Find where the given text appears and provide that cell's center as [x, y] coordinate. 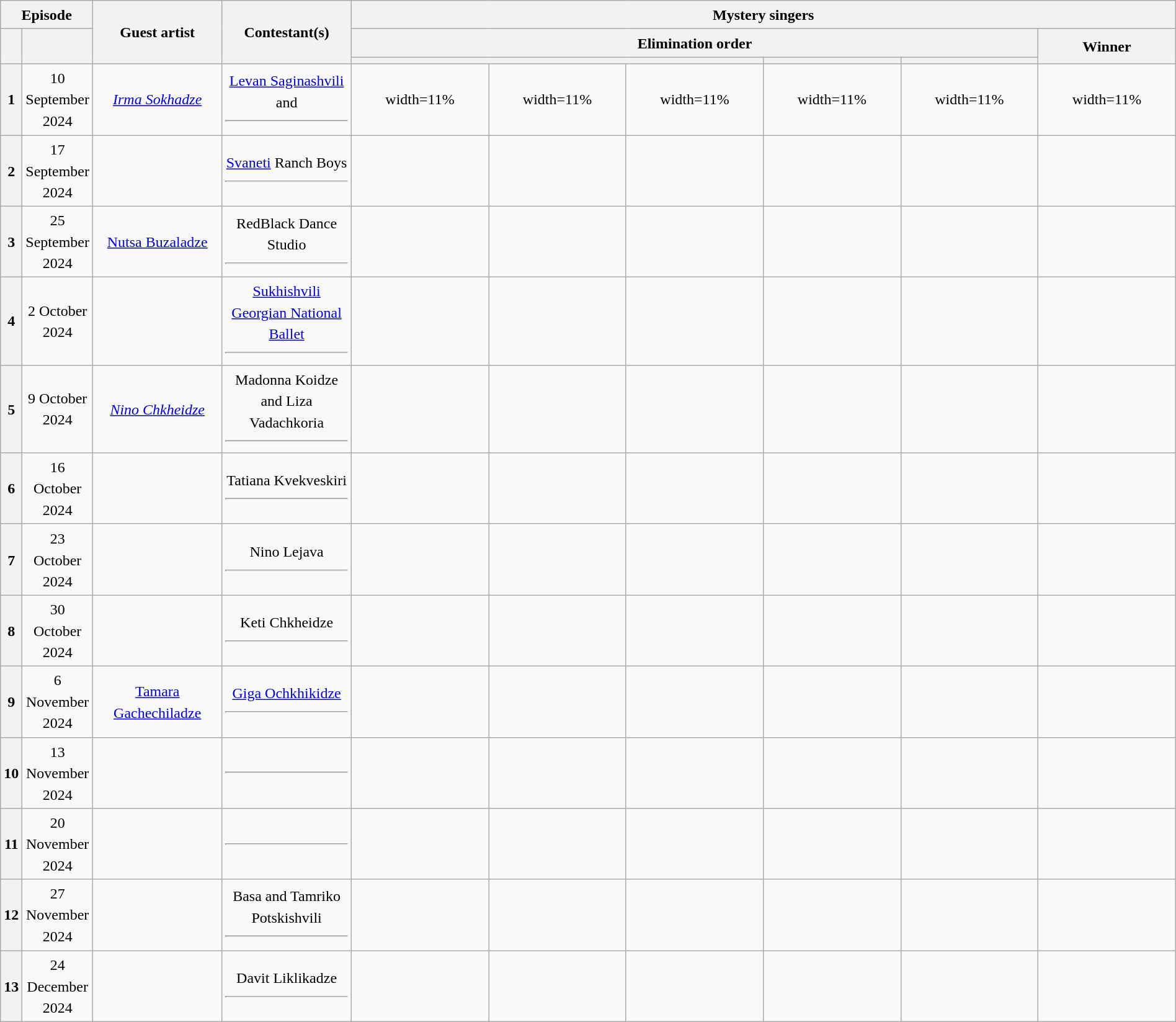
6 November 2024 [58, 701]
13 November 2024 [58, 773]
2 [11, 171]
Elimination order [695, 43]
Keti Chkheidze [287, 630]
12 [11, 915]
Giga Ochkhikidze [287, 701]
11 [11, 844]
20 November 2024 [58, 844]
9 October 2024 [58, 409]
Levan Saginashvili and [287, 99]
25 September 2024 [58, 242]
Tamara Gachechiladze [158, 701]
2 October 2024 [58, 321]
10 [11, 773]
Sukhishvili Georgian National Ballet [287, 321]
Mystery singers [763, 15]
Svaneti Ranch Boys [287, 171]
23 October 2024 [58, 560]
13 [11, 987]
16 October 2024 [58, 489]
3 [11, 242]
Nutsa Buzaladze [158, 242]
Irma Sokhadze [158, 99]
Basa and Tamriko Potskishvili [287, 915]
Winner [1107, 46]
Madonna Koidze and Liza Vadachkoria [287, 409]
9 [11, 701]
Episode [47, 15]
Tatiana Kvekveskiri [287, 489]
5 [11, 409]
1 [11, 99]
24 December 2024 [58, 987]
10 September 2024 [58, 99]
27 November 2024 [58, 915]
17 September 2024 [58, 171]
Nino Chkheidze [158, 409]
30 October 2024 [58, 630]
6 [11, 489]
8 [11, 630]
RedBlack Dance Studio [287, 242]
Contestant(s) [287, 32]
Nino Lejava [287, 560]
Davit Liklikadze [287, 987]
Guest artist [158, 32]
7 [11, 560]
4 [11, 321]
